Provide the [x, y] coordinate of the cell's center where the given text is located.  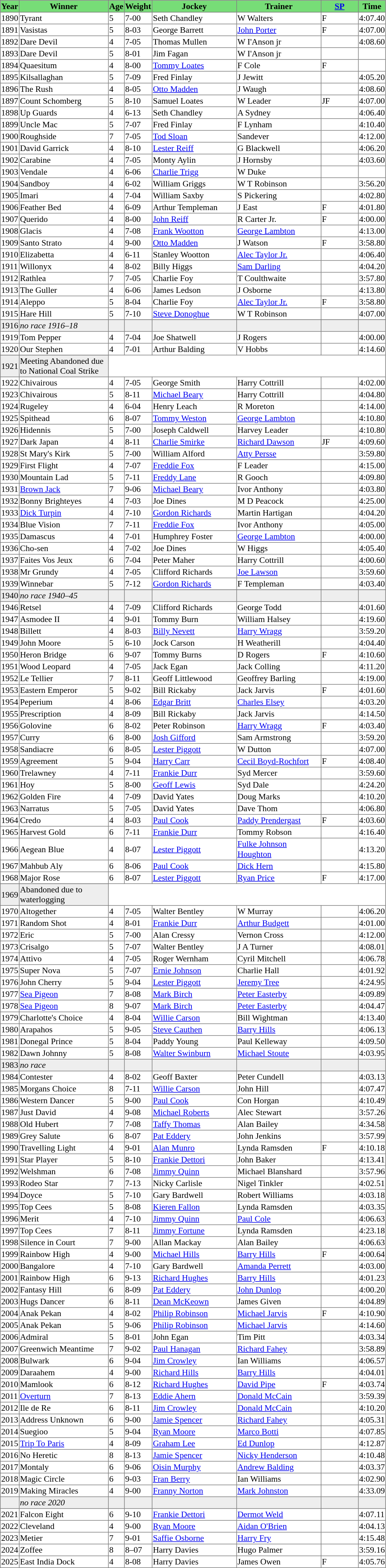
1915 [10, 314]
Wood Leopard [63, 667]
J Waugh [278, 89]
Charlie Trigg [194, 172]
1993 [10, 1183]
Alec Stewart [278, 1112]
Eastern Emperor [63, 690]
George Todd [278, 607]
Samuel Loates [194, 101]
1970 [10, 911]
Arthur Templeman [194, 207]
Dark Japan [63, 442]
4:02.90 [372, 1479]
Travelling Light [63, 1148]
R Moreton [278, 406]
4:08.40 [372, 761]
3:56.20 [372, 184]
Dick Turpin [63, 513]
Arthur Budgett [278, 923]
Super Nova [63, 970]
Old Hubert [63, 1124]
1901 [10, 148]
Montaly [63, 1467]
Falcon Eight [63, 1514]
Saffie Osborne [194, 1538]
Credo [63, 820]
Agreement [63, 761]
S Pickering [278, 196]
Fran Berry [194, 1479]
1909 [10, 243]
James Given [278, 1302]
9-10 [138, 1514]
1967 [10, 866]
4:19.00 [372, 678]
G Blackwell [278, 148]
4:02.80 [372, 196]
Tommy Weston [194, 418]
Kieren Fallon [194, 1207]
Bill Wightman [278, 1018]
4:10.48 [372, 1455]
1904 [10, 184]
4:01.00 [372, 923]
Paul Kelleway [278, 1041]
6-04 [138, 406]
Paul Hanagan [194, 1349]
4:14.50 [372, 714]
4:05.76 [372, 1562]
Fulke Johnson Houghton [278, 849]
Joseph Caldwell [194, 430]
1963 [10, 808]
6-13 [138, 113]
1984 [10, 1077]
Billett [63, 631]
William Alford [194, 454]
1940 [10, 596]
Retsel [63, 607]
Prescription [63, 714]
First Flight [63, 466]
Bonny Brighteyes [63, 501]
Welshman [63, 1171]
Kilsallaghan [63, 77]
1932 [10, 501]
Dick Hern [278, 866]
1913 [10, 290]
Imari [63, 196]
John Cherry [63, 982]
Steve Cauthen [194, 1030]
Age [116, 6]
Arapahos [63, 1030]
Tom Pepper [63, 337]
4:10.40 [372, 125]
4:03.35 [372, 1207]
2012 [10, 1408]
1966 [10, 849]
T Coulthwaite [278, 278]
Joe Shatwell [194, 337]
Rugeley [63, 406]
Tyrant [63, 18]
Random Shot [63, 923]
H Weatherill [278, 643]
2018 [10, 1479]
1925 [10, 418]
Le Tellier [63, 678]
1930 [10, 477]
4:04.13 [372, 1526]
1939 [10, 584]
2013 [10, 1420]
1920 [10, 349]
Overturn [63, 1396]
Vasistas [63, 30]
4:01.92 [372, 970]
Cho-sen [63, 548]
George Smith [194, 383]
Grey Salute [63, 1136]
4:03.74 [372, 1384]
4:02.00 [372, 383]
Tommy Burn [194, 619]
W Higgs [278, 548]
Altogether [63, 911]
Doug Marks [278, 797]
Hoy [63, 785]
Frank Wootton [194, 231]
Quaesitum [63, 65]
1971 [10, 923]
1980 [10, 1030]
4:24.20 [372, 785]
Sandiacre [63, 749]
1890 [10, 18]
Tim Pitt [278, 1337]
St Mary's Kirk [63, 454]
East India Dock [63, 1562]
1958 [10, 749]
Charlotte's Choice [63, 1018]
4:12.87 [372, 1443]
SP [340, 6]
Henry Leach [194, 406]
Nicky Henderson [278, 1455]
Carabine [63, 160]
Curry [63, 737]
1911 [10, 266]
2025 [10, 1562]
1935 [10, 536]
1905 [10, 196]
1931 [10, 489]
Brown Jack [63, 489]
4:01.80 [372, 207]
1946 [10, 607]
3:59.80 [372, 454]
3:57.26 [372, 1112]
Taffy Thomas [194, 1124]
2017 [10, 1467]
Hugo Palmer [278, 1550]
Sam Darling [278, 266]
Ed Dunlop [278, 1443]
Rodeo Star [63, 1183]
J East [278, 207]
Nigel Tinkler [278, 1183]
Alan Munro [194, 1148]
4:02.51 [372, 1183]
Cleveland [63, 1526]
Lester Reiff [194, 148]
1996 [10, 1219]
Just David [63, 1112]
Aidan O'Brien [278, 1526]
John Reiff [194, 219]
Dawn Johnny [63, 1053]
Narratus [63, 808]
6-02 [138, 184]
Spithead [63, 418]
Jack Colling [278, 667]
Making Miracles [63, 1491]
Address Unknown [63, 1420]
J Hornsby [278, 160]
M D Peacock [278, 501]
Tod Sloan [194, 136]
Geoff Lewis [194, 785]
2009 [10, 1372]
David Garrick [63, 148]
Cyril Mitchell [278, 959]
1955 [10, 714]
1948 [10, 631]
2007 [10, 1349]
4:09.80 [372, 477]
Michael Roberts [194, 1112]
4:10.49 [372, 1101]
John Hill [278, 1089]
Metier [63, 1538]
Jack Egan [194, 667]
Sam Armstrong [278, 737]
1973 [10, 947]
6-09 [138, 207]
No Heretic [63, 1455]
1961 [10, 785]
Harry Carr [194, 761]
1897 [10, 101]
Martin Hartigan [278, 513]
4:07.11 [372, 1514]
Star Player [63, 1160]
4:07.85 [372, 1432]
Paddy Young [194, 1041]
4:34.58 [372, 1124]
Crisalgo [63, 947]
John Porter [278, 30]
Robert Williams [278, 1195]
3:58.89 [372, 1349]
D Rogers [278, 655]
2021 [10, 1514]
1992 [10, 1171]
Paddy Prendergast [278, 820]
1926 [10, 430]
Billy Nevett [194, 631]
1987 [10, 1112]
4:24.95 [372, 982]
F Templeman [278, 584]
4:01.23 [372, 1278]
4:15.80 [372, 866]
Trainer [278, 6]
Mr Grundy [63, 572]
2024 [10, 1550]
Eric [63, 935]
1962 [10, 797]
1964 [10, 820]
Vernon Cross [278, 935]
Faites Vos Jeux [63, 560]
John Jenkins [278, 1136]
no race 1940–45 [63, 596]
Admiral [63, 1337]
4:05.20 [372, 77]
1959 [10, 761]
1908 [10, 231]
Up Guards [63, 113]
1907 [10, 219]
Geoff Baxter [194, 1077]
4:04.47 [372, 1006]
1938 [10, 572]
1995 [10, 1207]
Nicky Carlisle [194, 1183]
1923 [10, 395]
2000 [10, 1266]
Dave Thom [278, 808]
Peter Robinson [194, 726]
W Dutton [278, 749]
9-08 [138, 1112]
1927 [10, 442]
1947 [10, 619]
1978 [10, 1006]
Edgar Britt [194, 702]
2008 [10, 1361]
Harvey Leader [278, 430]
Dermot Weld [278, 1514]
Michael Stoute [278, 1053]
2002 [10, 1290]
4:05.00 [372, 525]
R Carter Jr. [278, 219]
Steve Donoghue [194, 314]
1899 [10, 125]
Marco Botti [278, 1432]
Merit [63, 1219]
1922 [10, 383]
4:11.20 [372, 667]
2006 [10, 1337]
Richard Dawson [278, 442]
Graham Lee [194, 1443]
Heron Bridge [63, 655]
James Owen [278, 1562]
Trelawney [63, 773]
1910 [10, 255]
Silence in Court [63, 1242]
Zoffee [63, 1550]
William Griggs [194, 184]
1914 [10, 302]
Geoffrey Barling [278, 678]
4:04.01 [372, 1372]
The Guller [63, 290]
Time [372, 6]
W Duke [278, 172]
Querido [63, 219]
Damascus [63, 536]
1976 [10, 982]
Atty Persse [278, 454]
J Osborne [278, 290]
Winner [63, 6]
Jimmy Fortune [194, 1231]
4:06.57 [372, 1361]
Hugs Dancer [63, 1302]
V Hobbs [278, 349]
Greenwich Meantime [63, 1349]
1989 [10, 1136]
George Barrett [194, 30]
Humphrey Foster [194, 536]
Arthur Balding [194, 349]
4:13.20 [372, 849]
William Halsey [278, 619]
1988 [10, 1124]
A Sydney [278, 113]
Aegean Blue [63, 849]
Glacis [63, 231]
Harvest Gold [63, 832]
1972 [10, 935]
Mamlook [63, 1384]
Peperium [63, 702]
4:03.13 [372, 1077]
Allan Mackay [194, 1242]
4:10.90 [372, 1313]
no race [63, 1065]
1997 [10, 1231]
Mountain Lad [63, 477]
4:25.00 [372, 501]
3:57.96 [372, 1171]
Bulwark [63, 1361]
1934 [10, 525]
Oisin Murphy [194, 1467]
John Moore [63, 643]
1937 [10, 560]
Roger Wernham [194, 959]
7-02 [138, 548]
Aleppo [63, 302]
1893 [10, 54]
1896 [10, 89]
Syd Mercer [278, 773]
2001 [10, 1278]
James Ledson [194, 290]
Roughside [63, 136]
1906 [10, 207]
3:59.16 [372, 1550]
Walter Swinburn [194, 1053]
4:13.00 [372, 231]
John Egan [194, 1337]
Cecil Boyd-Rochfort [278, 761]
4:09.60 [372, 442]
1986 [10, 1101]
Dean McKeown [194, 1302]
Year [10, 6]
4:07.40 [372, 18]
J Jewitt [278, 77]
2003 [10, 1302]
1952 [10, 678]
Mahbub Aly [63, 866]
Jock Carson [194, 643]
1985 [10, 1089]
Billy Higgs [194, 266]
Charlie Smirke [194, 442]
1950 [10, 655]
Josh Gifford [194, 737]
4:03.34 [372, 1337]
4:06.13 [372, 1030]
John Baker [278, 1160]
Willonyx [63, 266]
1977 [10, 994]
Syd Dale [278, 785]
Stanley Wootton [194, 255]
4:16.40 [372, 832]
2014 [10, 1432]
Bangalore [63, 1266]
Count Schomberg [63, 101]
4:07.47 [372, 1089]
1895 [10, 77]
1960 [10, 773]
F Lynham [278, 125]
2022 [10, 1526]
Major Rose [63, 878]
Tommy Loates [194, 65]
2004 [10, 1313]
Con Horgan [278, 1101]
7-12 [138, 584]
4:13.41 [372, 1160]
Tommy Robson [278, 832]
1968 [10, 878]
1912 [10, 278]
Suegioo [63, 1432]
Asmodee II [63, 619]
1919 [10, 337]
3:57.80 [372, 278]
Andrew Balding [278, 1467]
4:03.00 [372, 1266]
4:15.48 [372, 1538]
1936 [10, 548]
1892 [10, 42]
Ryan Price [278, 878]
Franny Norton [194, 1491]
Our Stephen [63, 349]
Sandever [278, 136]
4:05.31 [372, 1420]
1929 [10, 466]
1924 [10, 406]
Doyce [63, 1195]
Peter Maher [194, 560]
4:08.01 [372, 947]
2011 [10, 1396]
9-03 [138, 1479]
6-11 [138, 255]
Jim Fagan [194, 54]
4:09.89 [372, 994]
Uncle Mac [63, 125]
Richard Hills [194, 1372]
Monty Aylin [194, 160]
4:03.37 [372, 1467]
4:03.95 [372, 1053]
1979 [10, 1018]
Tommy Burns [194, 655]
1969 [10, 895]
1928 [10, 454]
2005 [10, 1325]
1902 [10, 160]
F Leader [278, 466]
4:33.09 [372, 1491]
1975 [10, 970]
W Walters [278, 18]
4:04.80 [372, 395]
4:09.50 [372, 1041]
2015 [10, 1443]
Golden Fire [63, 797]
1954 [10, 702]
Mark Johnston [278, 1491]
Weight [138, 6]
Trip To Paris [63, 1443]
4:04.40 [372, 643]
Michael Blanshard [278, 1171]
The Rush [63, 89]
Charlie Hall [278, 970]
1953 [10, 690]
9-13 [138, 1278]
Sandboy [63, 184]
1916 [10, 326]
1949 [10, 643]
1982 [10, 1053]
Golovine [63, 726]
1999 [10, 1254]
Jeremy Tree [278, 982]
Feather Bed [63, 207]
2016 [10, 1455]
1974 [10, 959]
7-13 [138, 1183]
1965 [10, 832]
1983 [10, 1065]
Eddie Ahern [194, 1396]
Joe Lawson [278, 572]
4:03.20 [372, 702]
4:10.18 [372, 1148]
Hidennis [63, 430]
7-03 [138, 501]
no race 2020 [63, 1503]
1903 [10, 172]
4:17.00 [372, 878]
Ile de Re [63, 1408]
David Pipe [278, 1384]
4:14.00 [372, 406]
J A Turner [278, 947]
4:23.18 [372, 1231]
William Saxby [194, 196]
4:04.89 [372, 1302]
6-10 [138, 643]
2010 [10, 1384]
8–07 [138, 1550]
F Cole [278, 65]
Michael Hills [194, 1254]
Paul Cole [278, 1219]
R Gooch [278, 477]
John Dunlop [278, 1290]
J Watson [278, 243]
Freddy Lane [194, 477]
4:00.20 [372, 1290]
3:57.99 [372, 1136]
9-05 [138, 1030]
Elizabetta [63, 255]
Thomas Mullen [194, 42]
4:13.40 [372, 1018]
1921 [10, 366]
1891 [10, 30]
4:00.60 [372, 560]
2019 [10, 1491]
no race 1916–18 [63, 326]
Meeting Abandoned due to National Coal Strike [63, 366]
Morgans Choice [63, 1089]
Blue Vision [63, 525]
Daraahem [63, 1372]
1957 [10, 737]
Peter Cundell [278, 1077]
4:00.64 [372, 1254]
Magic Circle [63, 1479]
4:10.60 [372, 655]
Geoff Littlewood [194, 678]
1990 [10, 1148]
W Murray [278, 911]
4:03.18 [372, 1195]
4:06.78 [372, 959]
2023 [10, 1538]
Harry Fry [278, 1538]
Attivo [63, 959]
1956 [10, 726]
Ernie Johnson [194, 970]
Jockey [194, 6]
Vendale [63, 172]
1933 [10, 513]
4:13.80 [372, 290]
4:15.00 [372, 466]
1998 [10, 1242]
1894 [10, 65]
4:06.80 [372, 808]
1898 [10, 113]
Winnebar [63, 584]
4:03.80 [372, 489]
8-12 [138, 1384]
Rathlea [63, 278]
Amanda Perrett [278, 1266]
J Rogers [278, 337]
Santo Strato [63, 243]
Donegal Prince [63, 1041]
Alan Cressy [194, 935]
Charles Elsey [278, 702]
Hare Hill [63, 314]
Fantasy Hill [63, 1290]
4:05.40 [372, 548]
1994 [10, 1195]
Contester [63, 1077]
1951 [10, 667]
1991 [10, 1160]
1900 [10, 136]
Abandoned due to waterlogging [63, 895]
3:59.39 [372, 1396]
4:19.60 [372, 619]
W Leader [278, 101]
Western Dancer [63, 1101]
1981 [10, 1041]
